From the cell containing the given text, extract its center point as (X, Y) coordinate. 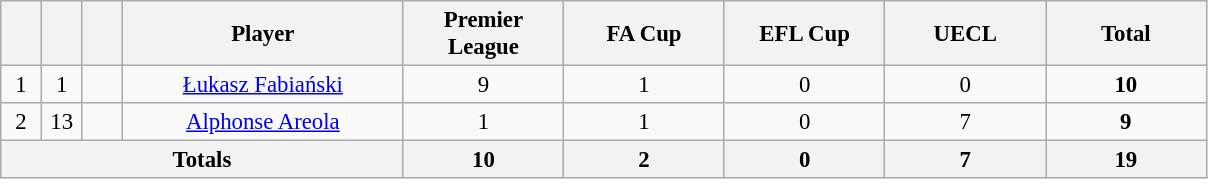
Player (264, 34)
Premier League (484, 34)
Total (1126, 34)
13 (62, 122)
Alphonse Areola (264, 122)
Łukasz Fabiański (264, 85)
FA Cup (644, 34)
19 (1126, 160)
Totals (202, 160)
EFL Cup (804, 34)
UECL (966, 34)
